From the cell containing the given text, extract its center point as (x, y) coordinate. 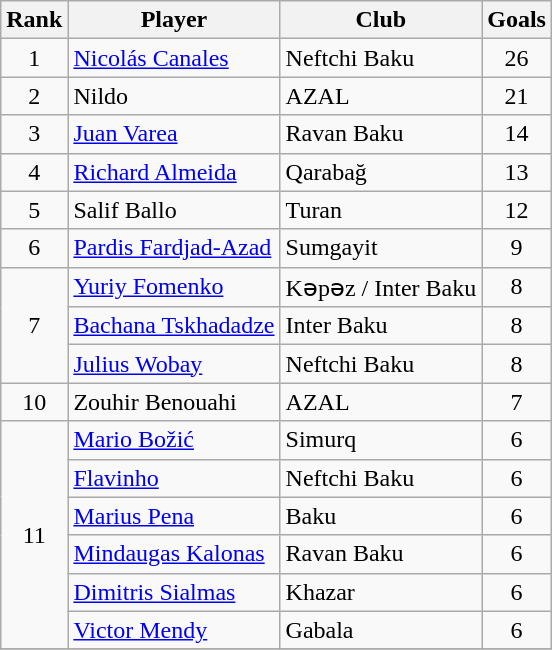
Khazar (381, 592)
14 (517, 134)
Yuriy Fomenko (174, 287)
Pardis Fardjad-Azad (174, 248)
11 (34, 535)
Simurq (381, 440)
Mindaugas Kalonas (174, 554)
Dimitris Sialmas (174, 592)
Bachana Tskhadadze (174, 326)
Salif Ballo (174, 210)
Marius Pena (174, 516)
Inter Baku (381, 326)
Gabala (381, 630)
13 (517, 172)
12 (517, 210)
Mario Božić (174, 440)
4 (34, 172)
2 (34, 96)
9 (517, 248)
Juan Varea (174, 134)
10 (34, 402)
Sumgayit (381, 248)
Victor Mendy (174, 630)
Nicolás Canales (174, 58)
Turan (381, 210)
Kəpəz / Inter Baku (381, 287)
21 (517, 96)
Richard Almeida (174, 172)
Zouhir Benouahi (174, 402)
5 (34, 210)
Player (174, 20)
26 (517, 58)
Qarabağ (381, 172)
Nildo (174, 96)
Baku (381, 516)
3 (34, 134)
Julius Wobay (174, 364)
1 (34, 58)
Club (381, 20)
Goals (517, 20)
Flavinho (174, 478)
Rank (34, 20)
